Determine the [x, y] coordinate at the center of the cell enclosing the given text.  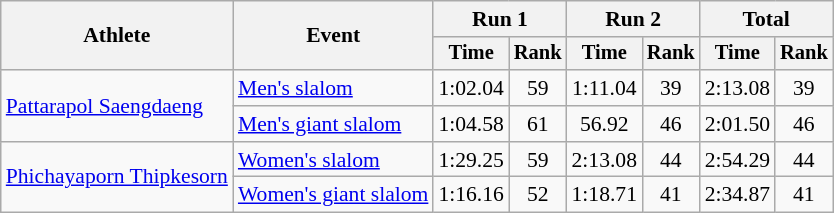
Women's giant slalom [334, 195]
Total [766, 19]
2:34.87 [738, 195]
1:04.58 [470, 124]
1:29.25 [470, 160]
Phichayaporn Thipkesorn [117, 178]
1:16.16 [470, 195]
Pattarapol Saengdaeng [117, 106]
Men's giant slalom [334, 124]
Event [334, 36]
2:54.29 [738, 160]
2:01.50 [738, 124]
1:02.04 [470, 88]
Men's slalom [334, 88]
Run 2 [634, 19]
52 [538, 195]
Run 1 [500, 19]
1:11.04 [604, 88]
Women's slalom [334, 160]
61 [538, 124]
56.92 [604, 124]
1:18.71 [604, 195]
Athlete [117, 36]
